Provide the (x, y) coordinate of the cell's center where the given text is located.  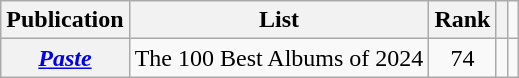
Paste (65, 58)
Rank (462, 20)
Publication (65, 20)
The 100 Best Albums of 2024 (279, 58)
74 (462, 58)
List (279, 20)
